Extract the [X, Y] coordinate from the center of the cell holding the provided text.  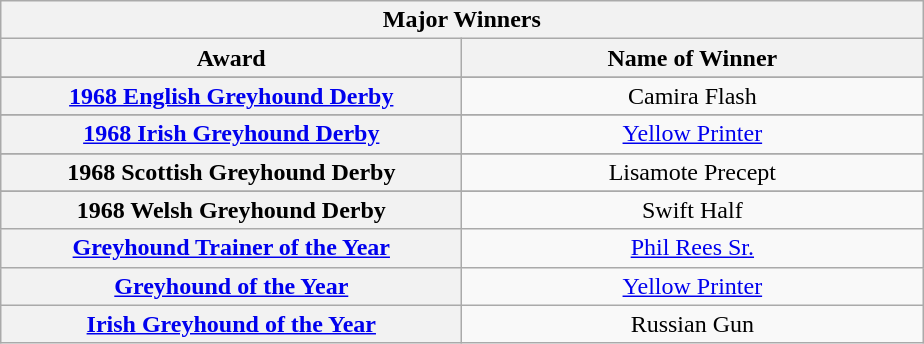
1968 Irish Greyhound Derby [232, 134]
Camira Flash [692, 96]
1968 Scottish Greyhound Derby [232, 172]
1968 English Greyhound Derby [232, 96]
Russian Gun [692, 324]
Greyhound of the Year [232, 286]
Name of Winner [692, 58]
1968 Welsh Greyhound Derby [232, 210]
Major Winners [462, 20]
Lisamote Precept [692, 172]
Phil Rees Sr. [692, 248]
Swift Half [692, 210]
Irish Greyhound of the Year [232, 324]
Greyhound Trainer of the Year [232, 248]
Award [232, 58]
